Locate the cell with the specified text and output its (x, y) center coordinate. 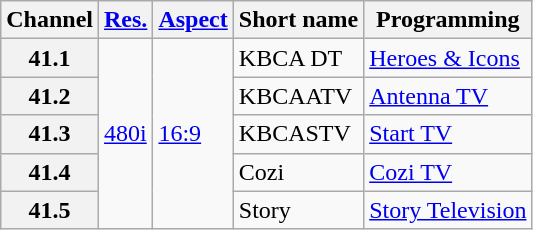
Res. (126, 20)
KBCAATV (298, 96)
Cozi TV (448, 172)
41.1 (50, 58)
Programming (448, 20)
41.4 (50, 172)
16:9 (193, 134)
Story (298, 210)
Cozi (298, 172)
Short name (298, 20)
480i (126, 134)
Antenna TV (448, 96)
KBCA DT (298, 58)
KBCASTV (298, 134)
Story Television (448, 210)
Channel (50, 20)
41.5 (50, 210)
41.2 (50, 96)
Heroes & Icons (448, 58)
Start TV (448, 134)
41.3 (50, 134)
Aspect (193, 20)
